Search for the cell housing the specified text and yield its (X, Y) center coordinate. 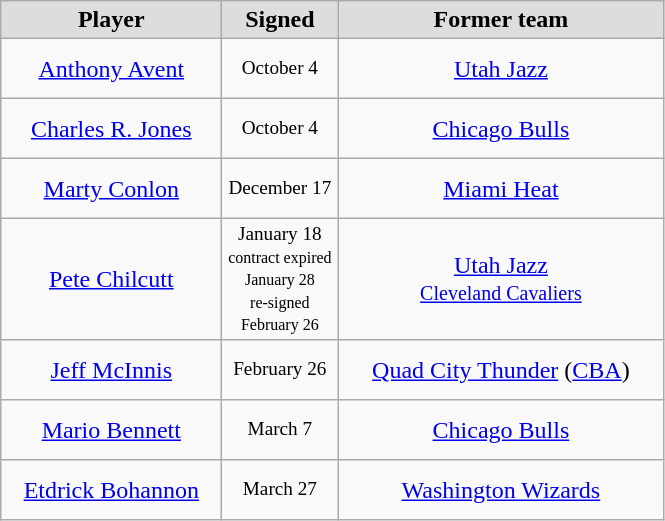
Mario Bennett (112, 430)
Jeff McInnis (112, 370)
Utah Jazz Cleveland Cavaliers (501, 280)
February 26 (280, 370)
Marty Conlon (112, 189)
March 27 (280, 490)
Charles R. Jones (112, 129)
Washington Wizards (501, 490)
Quad City Thunder (CBA) (501, 370)
Etdrick Bohannon (112, 490)
Utah Jazz (501, 69)
January 18 contract expired January 28 re-signed February 26 (280, 280)
March 7 (280, 430)
Miami Heat (501, 189)
Anthony Avent (112, 69)
December 17 (280, 189)
Signed (280, 20)
Pete Chilcutt (112, 280)
Player (112, 20)
Former team (501, 20)
